Return the [x, y] coordinate for the center point of the cell that contains the specified text.  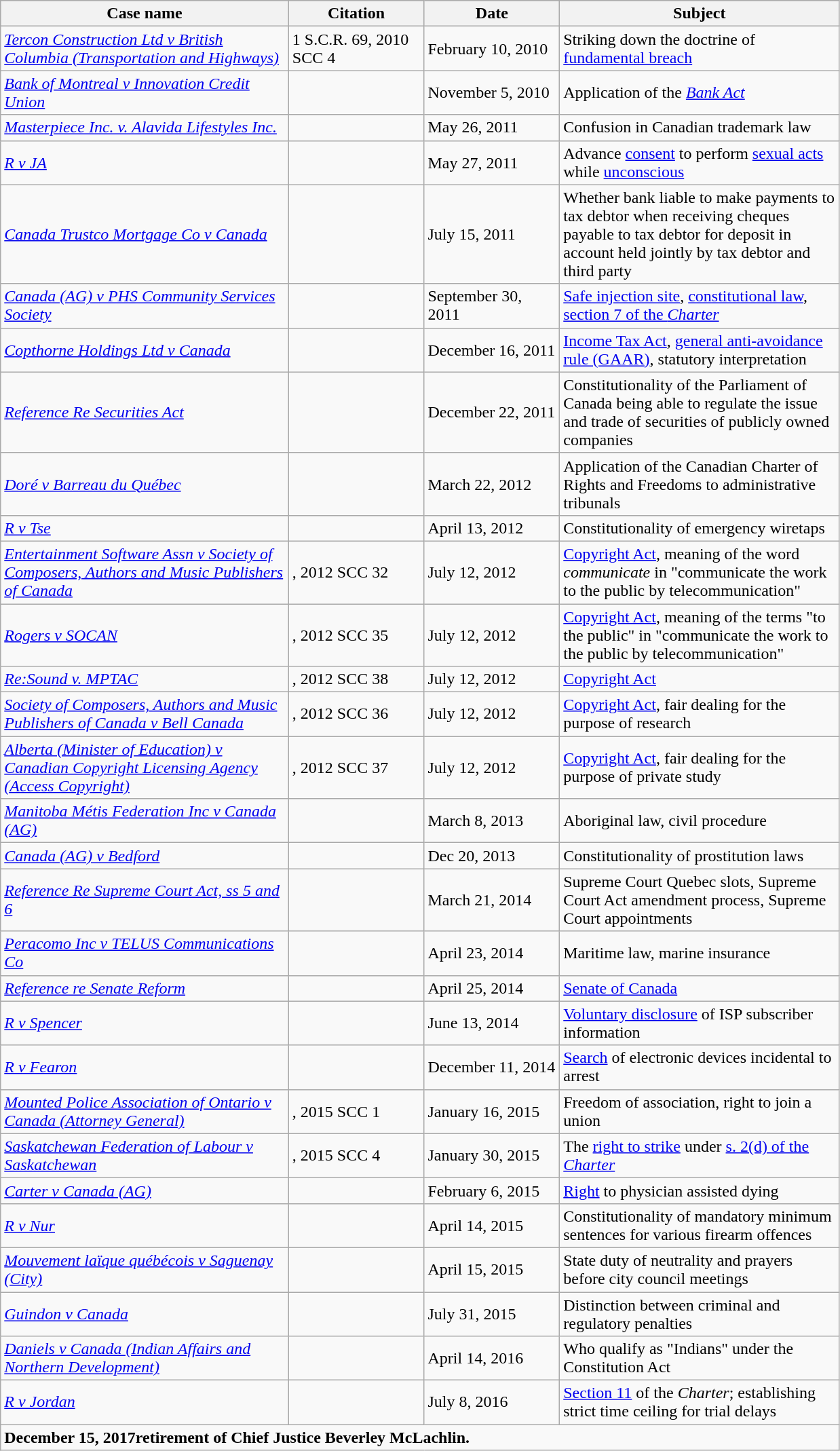
Society of Composers, Authors and Music Publishers of Canada v Bell Canada [145, 714]
Date [492, 14]
Right to physician assisted dying [700, 1190]
Mounted Police Association of Ontario v Canada (Attorney General) [145, 1112]
Case name [145, 14]
Striking down the doctrine of fundamental breach [700, 49]
Section 11 of the Charter; establishing strict time ceiling for trial delays [700, 1402]
Doré v Barreau du Québec [145, 484]
Safe injection site, constitutional law, section 7 of the Charter [700, 305]
Constitutionality of emergency wiretaps [700, 528]
Copyright Act, meaning of the word communicate in "communicate the work to the public by telecommunication" [700, 572]
January 16, 2015 [492, 1112]
Peracomo Inc v TELUS Communications Co [145, 953]
Copyright Act, fair dealing for the purpose of research [700, 714]
, 2012 SCC 35 [356, 635]
February 6, 2015 [492, 1190]
Guindon v Canada [145, 1314]
Citation [356, 14]
December 16, 2011 [492, 350]
Application of the Canadian Charter of Rights and Freedoms to administrative tribunals [700, 484]
Mouvement laïque québécois v Saguenay (City) [145, 1269]
April 25, 2014 [492, 988]
Copyright Act [700, 679]
Manitoba Métis Federation Inc v Canada (AG) [145, 821]
R v Spencer [145, 1023]
April 13, 2012 [492, 528]
Masterpiece Inc. v. Alavida Lifestyles Inc. [145, 128]
R v JA [145, 163]
1 S.C.R. 69, 2010 SCC 4 [356, 49]
April 23, 2014 [492, 953]
Canada (AG) v PHS Community Services Society [145, 305]
July 8, 2016 [492, 1402]
Voluntary disclosure of ISP subscriber information [700, 1023]
, 2015 SCC 1 [356, 1112]
Supreme Court Quebec slots, Supreme Court Act amendment process, Supreme Court appointments [700, 900]
Constitutionality of the Parliament of Canada being able to regulate the issue and trade of securities of publicly owned companies [700, 413]
July 31, 2015 [492, 1314]
, 2012 SCC 36 [356, 714]
Application of the Bank Act [700, 92]
, 2015 SCC 4 [356, 1155]
R v Fearon [145, 1067]
The right to strike under s. 2(d) of the Charter [700, 1155]
Entertainment Software Assn v Society of Composers, Authors and Music Publishers of Canada [145, 572]
Constitutionality of mandatory minimum sentences for various firearm offences [700, 1226]
December 22, 2011 [492, 413]
Senate of Canada [700, 988]
March 8, 2013 [492, 821]
Freedom of association, right to join a union [700, 1112]
Carter v Canada (AG) [145, 1190]
Search of electronic devices incidental to arrest [700, 1067]
Reference Re Securities Act [145, 413]
June 13, 2014 [492, 1023]
January 30, 2015 [492, 1155]
Aboriginal law, civil procedure [700, 821]
April 15, 2015 [492, 1269]
Rogers v SOCAN [145, 635]
Daniels v Canada (Indian Affairs and Northern Development) [145, 1359]
March 21, 2014 [492, 900]
July 15, 2011 [492, 234]
Saskatchewan Federation of Labour v Saskatchewan [145, 1155]
December 15, 2017retirement of Chief Justice Beverley McLachlin. [420, 1437]
December 11, 2014 [492, 1067]
Distinction between criminal and regulatory penalties [700, 1314]
Constitutionality of prostitution laws [700, 856]
State duty of neutrality and prayers before city council meetings [700, 1269]
Reference re Senate Reform [145, 988]
Confusion in Canadian trademark law [700, 128]
, 2012 SCC 38 [356, 679]
Who qualify as "Indians" under the Constitution Act [700, 1359]
Canada (AG) v Bedford [145, 856]
Tercon Construction Ltd v British Columbia (Transportation and Highways) [145, 49]
May 27, 2011 [492, 163]
February 10, 2010 [492, 49]
R v Jordan [145, 1402]
Re:Sound v. MPTAC [145, 679]
Bank of Montreal v Innovation Credit Union [145, 92]
April 14, 2015 [492, 1226]
April 14, 2016 [492, 1359]
, 2012 SCC 32 [356, 572]
May 26, 2011 [492, 128]
Copyright Act, fair dealing for the purpose of private study [700, 768]
Canada Trustco Mortgage Co v Canada [145, 234]
March 22, 2012 [492, 484]
Alberta (Minister of Education) v Canadian Copyright Licensing Agency (Access Copyright) [145, 768]
Reference Re Supreme Court Act, ss 5 and 6 [145, 900]
Copyright Act, meaning of the terms "to the public" in "communicate the work to the public by telecommunication" [700, 635]
November 5, 2010 [492, 92]
, 2012 SCC 37 [356, 768]
Advance consent to perform sexual acts while unconscious [700, 163]
Subject [700, 14]
September 30, 2011 [492, 305]
Income Tax Act, general anti-avoidance rule (GAAR), statutory interpretation [700, 350]
R v Tse [145, 528]
Dec 20, 2013 [492, 856]
R v Nur [145, 1226]
Maritime law, marine insurance [700, 953]
Copthorne Holdings Ltd v Canada [145, 350]
